Return [x, y] of the center of cell containing provided text 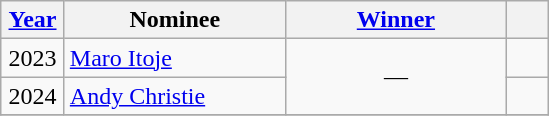
Year [33, 20]
Nominee [174, 20]
2023 [33, 58]
Maro Itoje [174, 58]
— [396, 77]
2024 [33, 96]
Winner [396, 20]
Andy Christie [174, 96]
